From the cell containing the given text, extract its center point as [x, y] coordinate. 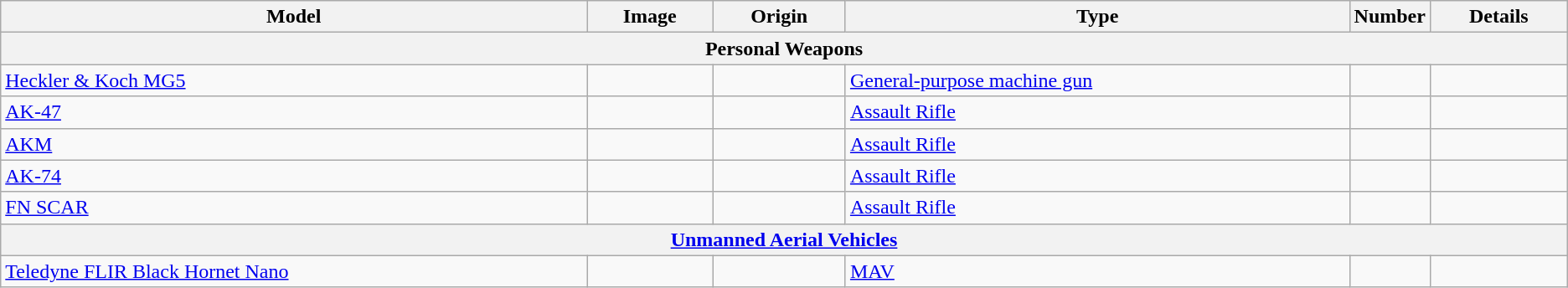
Number [1390, 17]
Image [650, 17]
Unmanned Aerial Vehicles [784, 239]
MAV [1097, 271]
Type [1097, 17]
Teledyne FLIR Black Hornet Nano [294, 271]
Heckler & Koch MG5 [294, 80]
General-purpose machine gun [1097, 80]
FN SCAR [294, 208]
Personal Weapons [784, 49]
Model [294, 17]
AK-47 [294, 112]
AK-74 [294, 176]
Details [1498, 17]
Origin [779, 17]
AKM [294, 144]
